For the text-containing cell, return its midpoint in (x, y) coordinate format. 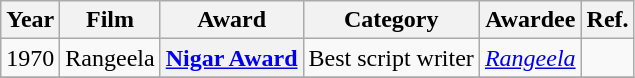
1970 (30, 58)
Award (232, 20)
Category (391, 20)
Ref. (608, 20)
Year (30, 20)
Nigar Award (232, 58)
Film (110, 20)
Best script writer (391, 58)
Awardee (530, 20)
